Capture the cell that displays the provided text and extract its (x, y) central coordinate. 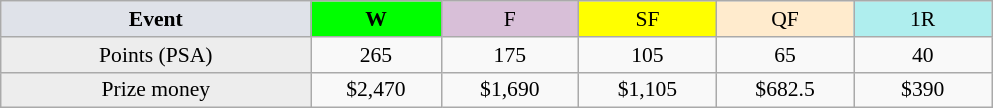
40 (923, 55)
Event (156, 19)
175 (510, 55)
$1,690 (510, 90)
F (510, 19)
Points (PSA) (156, 55)
$2,470 (376, 90)
$1,105 (648, 90)
1R (923, 19)
QF (785, 19)
$682.5 (785, 90)
$390 (923, 90)
W (376, 19)
65 (785, 55)
105 (648, 55)
Prize money (156, 90)
265 (376, 55)
SF (648, 19)
